Find where the given text appears and provide that cell's center as (x, y) coordinate. 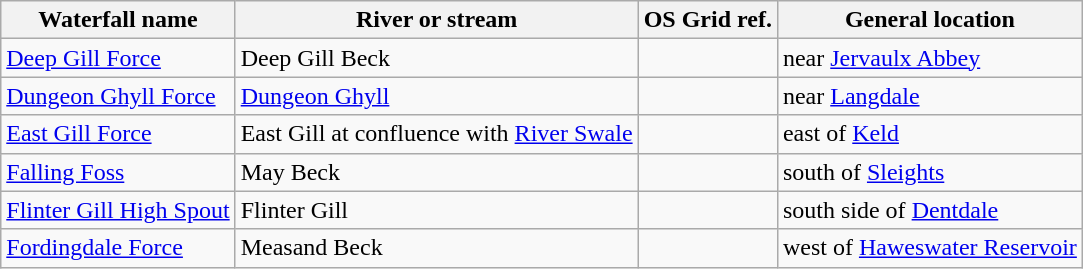
Dungeon Ghyll Force (118, 96)
near Langdale (930, 96)
east of Keld (930, 134)
East Gill Force (118, 134)
Flinter Gill (436, 210)
west of Haweswater Reservoir (930, 248)
Deep Gill Beck (436, 58)
Fordingdale Force (118, 248)
near Jervaulx Abbey (930, 58)
Deep Gill Force (118, 58)
south side of Dentdale (930, 210)
OS Grid ref. (708, 20)
East Gill at confluence with River Swale (436, 134)
Measand Beck (436, 248)
Falling Foss (118, 172)
May Beck (436, 172)
River or stream (436, 20)
Waterfall name (118, 20)
Dungeon Ghyll (436, 96)
south of Sleights (930, 172)
Flinter Gill High Spout (118, 210)
General location (930, 20)
